Search for the cell housing the specified text and yield its (X, Y) center coordinate. 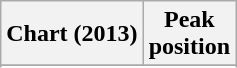
Chart (2013) (72, 34)
Peakposition (189, 34)
